Find where the given text appears and provide that cell's center as [X, Y] coordinate. 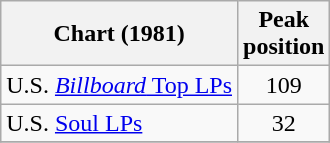
32 [284, 123]
Peakposition [284, 34]
Chart (1981) [120, 34]
109 [284, 85]
U.S. Billboard Top LPs [120, 85]
U.S. Soul LPs [120, 123]
